Locate the cell with the specified text and output its (x, y) center coordinate. 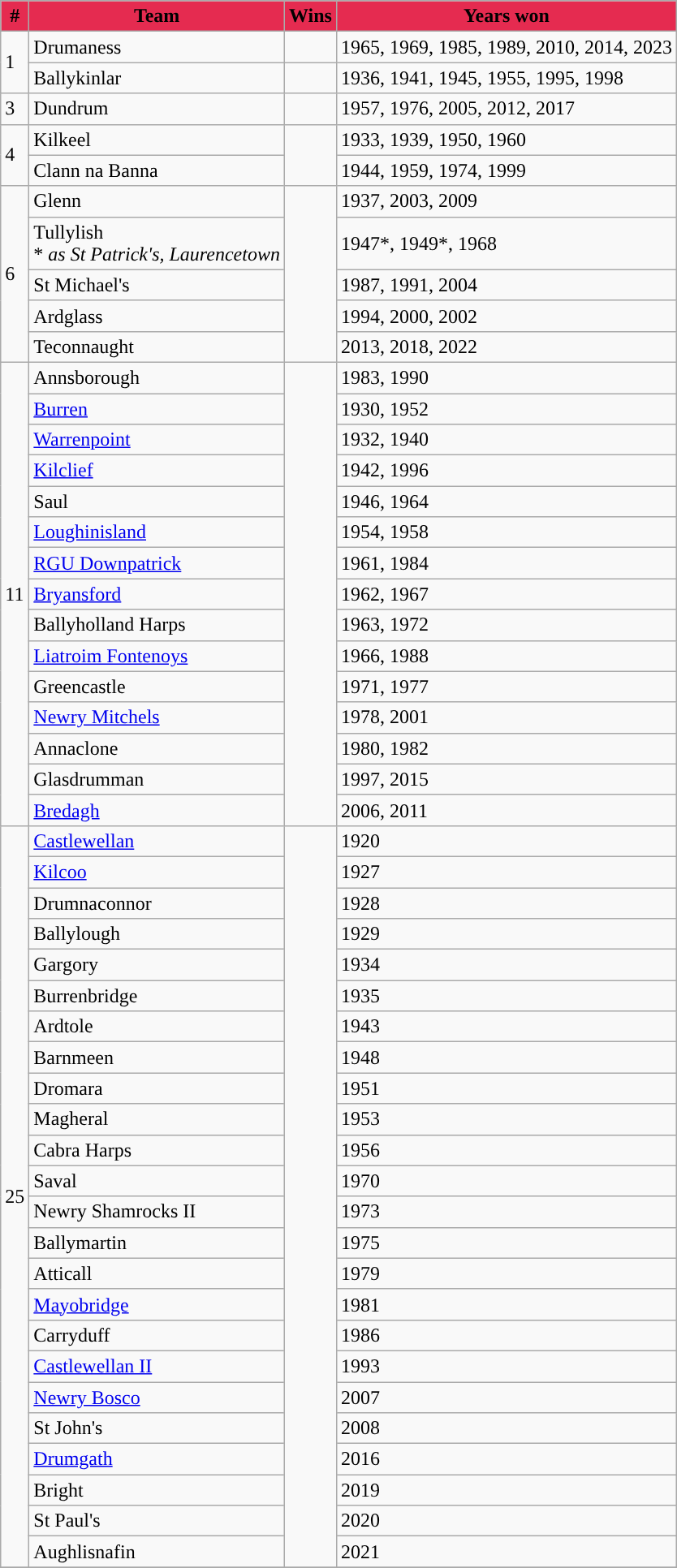
1929 (507, 934)
1937, 2003, 2009 (507, 201)
2007 (507, 1397)
Burren (157, 408)
Loughinisland (157, 532)
Barnmeen (157, 1058)
Newry Mitchels (157, 717)
Glenn (157, 201)
Kilcoo (157, 872)
1973 (507, 1212)
1963, 1972 (507, 625)
Ballykinlar (157, 78)
1971, 1977 (507, 687)
Clann na Banna (157, 170)
1943 (507, 1027)
St Michael's (157, 285)
Castlewellan (157, 841)
1993 (507, 1366)
St John's (157, 1428)
Carryduff (157, 1335)
1981 (507, 1304)
1978, 2001 (507, 717)
1987, 1991, 2004 (507, 285)
Bryansford (157, 594)
Glasdrumman (157, 779)
Annaclone (157, 748)
Drumgath (157, 1459)
Liatroim Fontenoys (157, 656)
Magheral (157, 1119)
1944, 1959, 1974, 1999 (507, 170)
1961, 1984 (507, 563)
1951 (507, 1088)
3 (15, 109)
1932, 1940 (507, 440)
1920 (507, 841)
Ardtole (157, 1027)
1946, 1964 (507, 502)
1997, 2015 (507, 779)
Burrenbridge (157, 996)
Gargory (157, 965)
Atticall (157, 1273)
1975 (507, 1243)
11 (15, 594)
Castlewellan II (157, 1366)
Ballylough (157, 934)
Newry Bosco (157, 1397)
Bredagh (157, 810)
Dromara (157, 1088)
1956 (507, 1150)
1994, 2000, 2002 (507, 316)
1954, 1958 (507, 532)
Ardglass (157, 316)
# (15, 16)
1965, 1969, 1985, 1989, 2010, 2014, 2023 (507, 47)
1935 (507, 996)
Saul (157, 502)
2008 (507, 1428)
1970 (507, 1181)
Bright (157, 1490)
2013, 2018, 2022 (507, 347)
1966, 1988 (507, 656)
1927 (507, 872)
1928 (507, 903)
1930, 1952 (507, 408)
6 (15, 274)
4 (15, 155)
Saval (157, 1181)
1957, 1976, 2005, 2012, 2017 (507, 109)
Annsborough (157, 377)
1947*, 1949*, 1968 (507, 243)
Drumnaconnor (157, 903)
1980, 1982 (507, 748)
Aughlisnafin (157, 1552)
2021 (507, 1552)
1948 (507, 1058)
1983, 1990 (507, 377)
Kilkeel (157, 140)
1979 (507, 1273)
1933, 1939, 1950, 1960 (507, 140)
1953 (507, 1119)
Greencastle (157, 687)
Wins (310, 16)
Tullylish* as St Patrick's, Laurencetown (157, 243)
1934 (507, 965)
1936, 1941, 1945, 1955, 1995, 1998 (507, 78)
Dundrum (157, 109)
1986 (507, 1335)
1962, 1967 (507, 594)
Kilclief (157, 471)
Newry Shamrocks II (157, 1212)
Drumaness (157, 47)
Ballymartin (157, 1243)
2019 (507, 1490)
Team (157, 16)
Ballyholland Harps (157, 625)
2016 (507, 1459)
St Paul's (157, 1521)
2006, 2011 (507, 810)
2020 (507, 1521)
Warrenpoint (157, 440)
Mayobridge (157, 1304)
Cabra Harps (157, 1150)
1 (15, 62)
25 (15, 1196)
Teconnaught (157, 347)
RGU Downpatrick (157, 563)
1942, 1996 (507, 471)
Years won (507, 16)
